Return (x, y) of the center of cell containing provided text 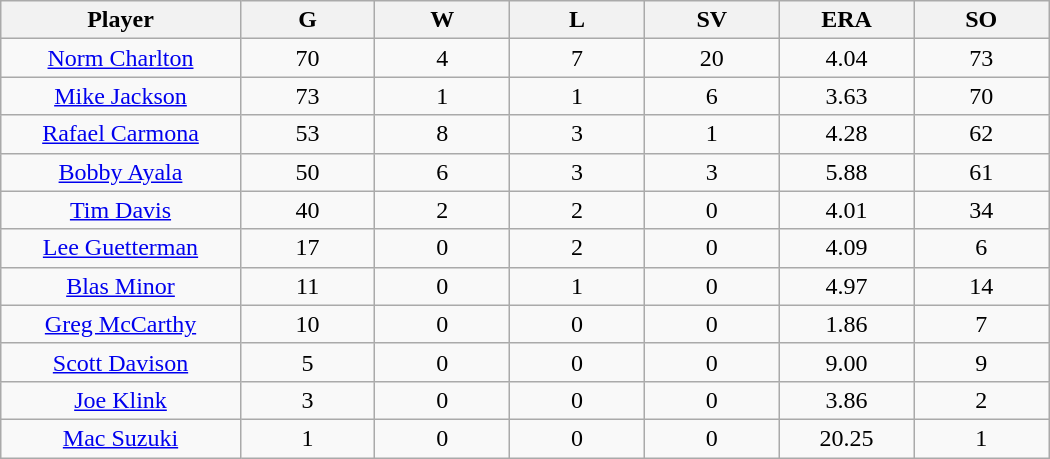
62 (982, 134)
Norm Charlton (121, 58)
9 (982, 362)
1.86 (846, 324)
61 (982, 172)
5.88 (846, 172)
17 (308, 248)
Player (121, 20)
Greg McCarthy (121, 324)
20.25 (846, 438)
9.00 (846, 362)
34 (982, 210)
4.09 (846, 248)
3.63 (846, 96)
Bobby Ayala (121, 172)
W (442, 20)
20 (712, 58)
4.01 (846, 210)
4.97 (846, 286)
SO (982, 20)
40 (308, 210)
SV (712, 20)
11 (308, 286)
Scott Davison (121, 362)
4.28 (846, 134)
ERA (846, 20)
Tim Davis (121, 210)
Blas Minor (121, 286)
53 (308, 134)
Rafael Carmona (121, 134)
4.04 (846, 58)
Mike Jackson (121, 96)
4 (442, 58)
L (578, 20)
50 (308, 172)
Mac Suzuki (121, 438)
10 (308, 324)
8 (442, 134)
G (308, 20)
5 (308, 362)
Lee Guetterman (121, 248)
Joe Klink (121, 400)
14 (982, 286)
3.86 (846, 400)
